Find where the given text appears and provide that cell's center as (x, y) coordinate. 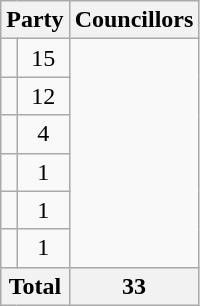
12 (43, 96)
33 (134, 286)
Councillors (134, 20)
Total (35, 286)
Party (35, 20)
15 (43, 58)
4 (43, 134)
